Return (x, y) of the center of cell containing provided text 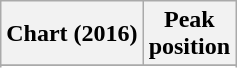
Peakposition (189, 34)
Chart (2016) (72, 34)
